From the cell containing the given text, extract its center point as (X, Y) coordinate. 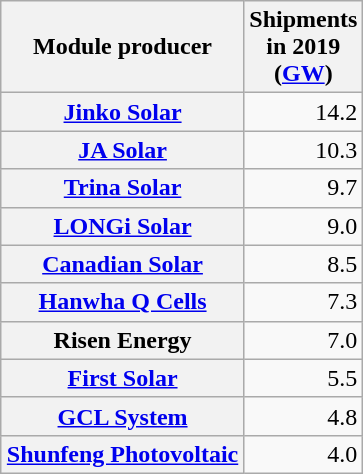
4.8 (304, 416)
Jinko Solar (122, 112)
Shunfeng Photovoltaic (122, 454)
7.3 (304, 302)
Module producer (122, 47)
LONGi Solar (122, 226)
5.5 (304, 378)
9.7 (304, 188)
7.0 (304, 340)
JA Solar (122, 150)
10.3 (304, 150)
8.5 (304, 264)
Shipments in 2019 (GW) (304, 47)
9.0 (304, 226)
4.0 (304, 454)
GCL System (122, 416)
Hanwha Q Cells (122, 302)
First Solar (122, 378)
Trina Solar (122, 188)
Canadian Solar (122, 264)
14.2 (304, 112)
Risen Energy (122, 340)
